Detect which cell encompasses the target text, then output its (x, y) center coordinate. 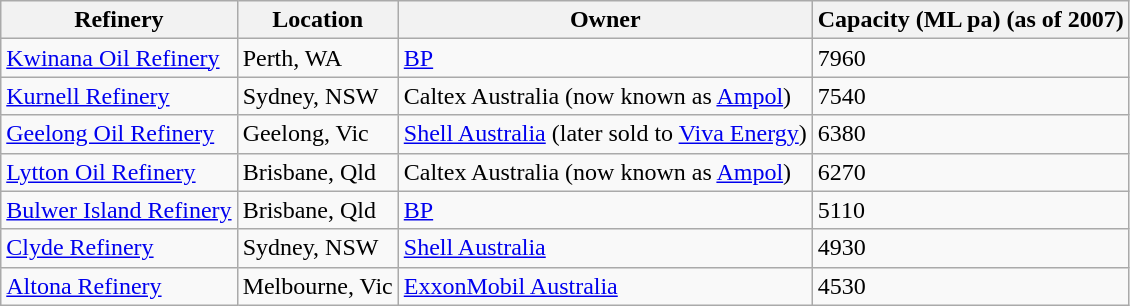
Geelong Oil Refinery (119, 134)
4530 (970, 286)
Capacity (ML pa) (as of 2007) (970, 20)
Owner (605, 20)
Geelong, Vic (318, 134)
4930 (970, 248)
Refinery (119, 20)
Bulwer Island Refinery (119, 210)
Kurnell Refinery (119, 96)
Kwinana Oil Refinery (119, 58)
6380 (970, 134)
Clyde Refinery (119, 248)
7960 (970, 58)
6270 (970, 172)
Altona Refinery (119, 286)
Shell Australia (later sold to Viva Energy) (605, 134)
ExxonMobil Australia (605, 286)
Lytton Oil Refinery (119, 172)
Perth, WA (318, 58)
Melbourne, Vic (318, 286)
Location (318, 20)
7540 (970, 96)
Shell Australia (605, 248)
5110 (970, 210)
